Return (X, Y) of the center of cell containing provided text 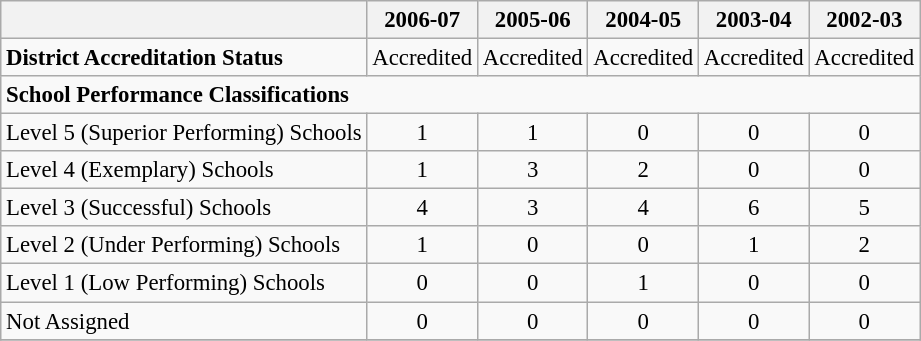
2003-04 (754, 20)
2006-07 (422, 20)
Level 2 (Under Performing) Schools (184, 245)
5 (864, 208)
6 (754, 208)
2005-06 (532, 20)
2004-05 (644, 20)
School Performance Classifications (460, 95)
Level 1 (Low Performing) Schools (184, 283)
Level 4 (Exemplary) Schools (184, 170)
District Accreditation Status (184, 58)
Level 3 (Successful) Schools (184, 208)
2002-03 (864, 20)
Not Assigned (184, 321)
Level 5 (Superior Performing) Schools (184, 133)
